Capture the cell that displays the provided text and extract its (x, y) central coordinate. 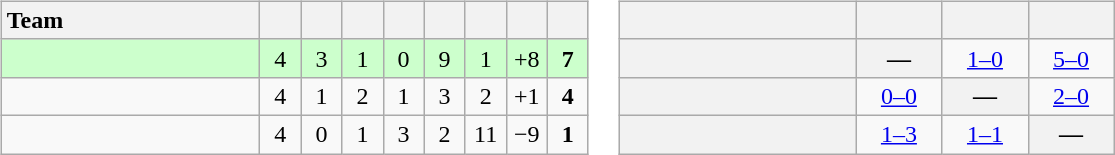
−9 (526, 134)
2–0 (1071, 96)
1–0 (985, 58)
+1 (526, 96)
11 (486, 134)
1–1 (985, 134)
5–0 (1071, 58)
9 (444, 58)
0–0 (899, 96)
+8 (526, 58)
7 (568, 58)
Team (130, 20)
1–3 (899, 134)
